Locate the cell with the specified text and output its [x, y] center coordinate. 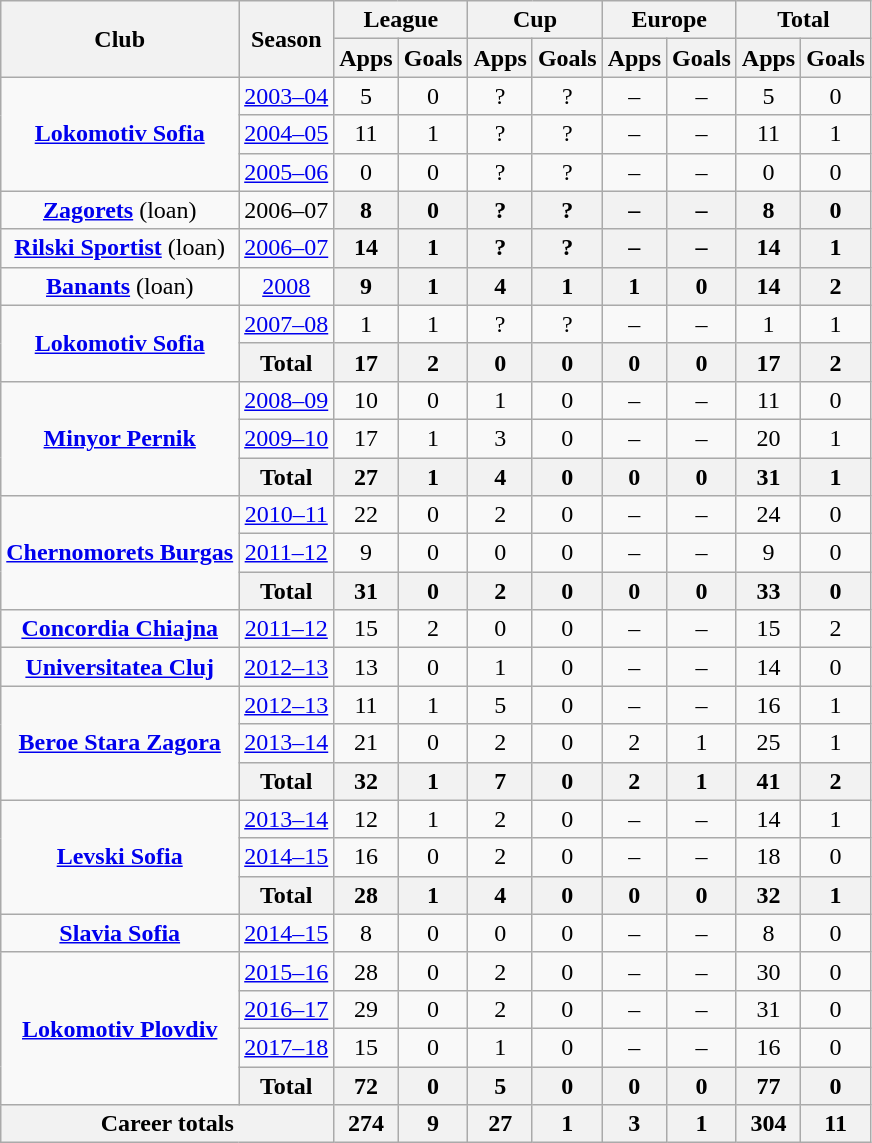
League [401, 20]
Chernomorets Burgas [120, 553]
304 [768, 1124]
13 [366, 667]
77 [768, 1085]
Levski Sofia [120, 857]
12 [366, 819]
29 [366, 1009]
Rilski Sportist (loan) [120, 248]
25 [768, 743]
21 [366, 743]
Club [120, 39]
2008–09 [286, 400]
22 [366, 515]
24 [768, 515]
2005–06 [286, 172]
72 [366, 1085]
41 [768, 781]
Universitatea Cluj [120, 667]
30 [768, 971]
Cup [535, 20]
18 [768, 857]
2004–05 [286, 134]
2003–04 [286, 96]
2007–08 [286, 324]
Lokomotiv Plovdiv [120, 1028]
Zagorets (loan) [120, 210]
33 [768, 591]
Slavia Sofia [120, 933]
Minyor Pernik [120, 438]
Career totals [168, 1124]
2008 [286, 286]
Banants (loan) [120, 286]
Season [286, 39]
2017–18 [286, 1047]
2009–10 [286, 438]
7 [500, 781]
274 [366, 1124]
2010–11 [286, 515]
Beroe Stara Zagora [120, 743]
Europe [669, 20]
2016–17 [286, 1009]
Concordia Chiajna [120, 629]
2015–16 [286, 971]
20 [768, 438]
10 [366, 400]
